Locate the cell with the specified text and output its [x, y] center coordinate. 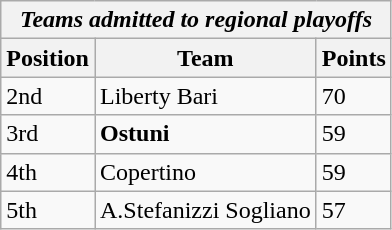
Liberty Bari [205, 96]
5th [48, 210]
Position [48, 58]
57 [354, 210]
Ostuni [205, 134]
70 [354, 96]
2nd [48, 96]
A.Stefanizzi Sogliano [205, 210]
Team [205, 58]
Points [354, 58]
Teams admitted to regional playoffs [196, 20]
3rd [48, 134]
4th [48, 172]
Copertino [205, 172]
